From the cell containing the given text, extract its center point as [x, y] coordinate. 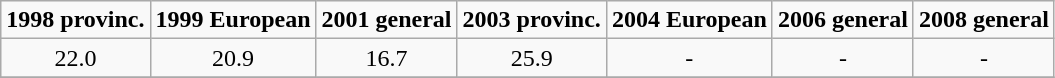
2008 general [984, 20]
2001 general [386, 20]
20.9 [233, 58]
2006 general [842, 20]
1999 European [233, 20]
22.0 [76, 58]
25.9 [532, 58]
2004 European [689, 20]
2003 provinc. [532, 20]
1998 provinc. [76, 20]
16.7 [386, 58]
